Return the (X, Y) coordinate for the center point of the cell that contains the specified text.  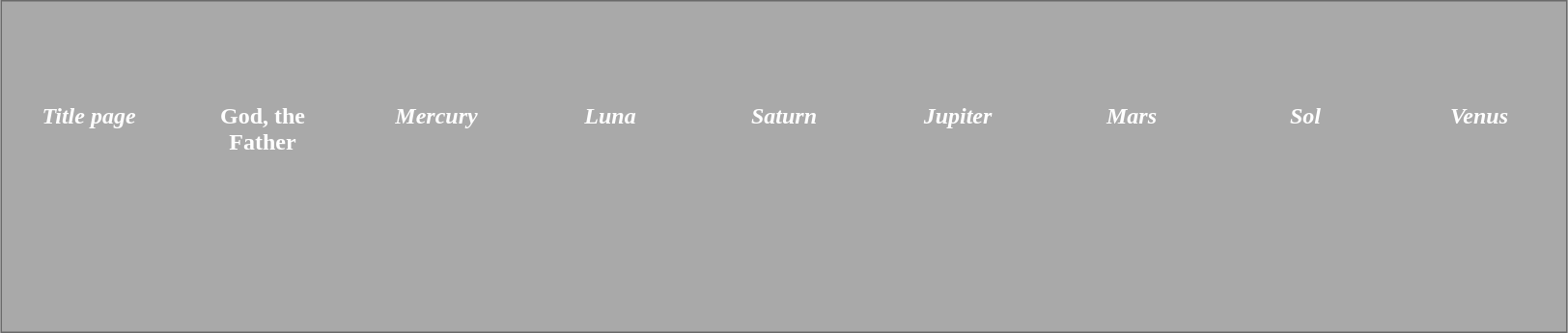
Title page (89, 210)
Mars (1132, 210)
Luna (610, 210)
God, the Father (263, 210)
Saturn (784, 210)
Sol (1305, 210)
Mercury (436, 210)
Venus (1479, 210)
Jupiter (958, 210)
